Detect which cell encompasses the target text, then output its [X, Y] center coordinate. 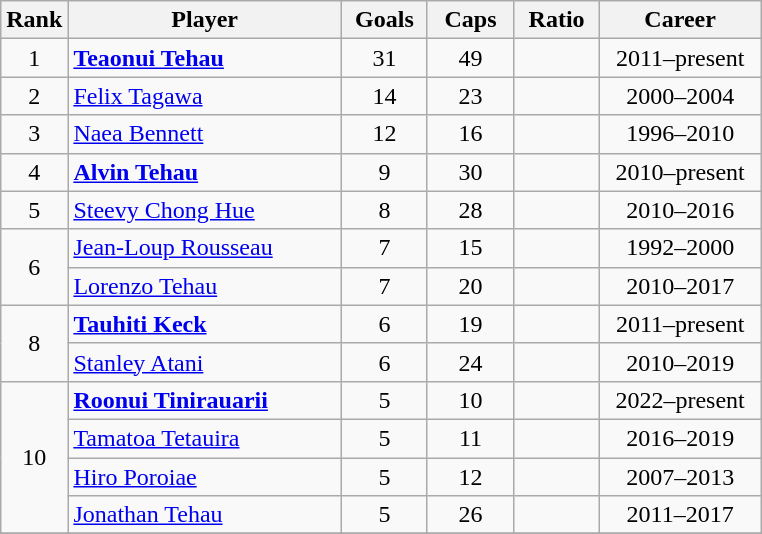
30 [470, 172]
Alvin Tehau [205, 172]
4 [34, 172]
23 [470, 96]
Jonathan Tehau [205, 515]
14 [384, 96]
Caps [470, 20]
Roonui Tinirauarii [205, 400]
31 [384, 58]
11 [470, 438]
Player [205, 20]
Naea Bennett [205, 134]
49 [470, 58]
2010–2016 [680, 210]
Hiro Poroiae [205, 477]
1996–2010 [680, 134]
Steevy Chong Hue [205, 210]
2000–2004 [680, 96]
2010–present [680, 172]
Ratio [557, 20]
1992–2000 [680, 248]
15 [470, 248]
2010–2019 [680, 362]
Felix Tagawa [205, 96]
26 [470, 515]
16 [470, 134]
2016–2019 [680, 438]
Stanley Atani [205, 362]
Goals [384, 20]
2010–2017 [680, 286]
28 [470, 210]
3 [34, 134]
24 [470, 362]
9 [384, 172]
20 [470, 286]
Rank [34, 20]
2011–2017 [680, 515]
1 [34, 58]
2007–2013 [680, 477]
Career [680, 20]
Jean-Loup Rousseau [205, 248]
Tauhiti Keck [205, 324]
2 [34, 96]
Tamatoa Tetauira [205, 438]
Teaonui Tehau [205, 58]
19 [470, 324]
Lorenzo Tehau [205, 286]
2022–present [680, 400]
